Search for the cell housing the specified text and yield its [X, Y] center coordinate. 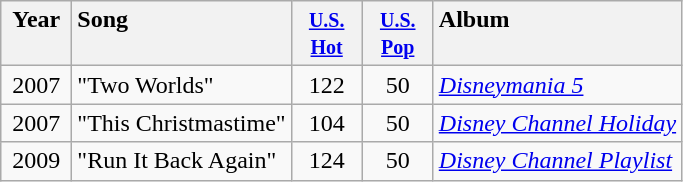
Year [36, 34]
"This Christmastime" [182, 123]
Disney Channel Holiday [557, 123]
"Two Worlds" [182, 85]
Disney Channel Playlist [557, 161]
"Run It Back Again" [182, 161]
U.S. Pop [398, 34]
U.S. Hot [326, 34]
Album [557, 34]
124 [326, 161]
Disneymania 5 [557, 85]
2009 [36, 161]
122 [326, 85]
104 [326, 123]
Song [182, 34]
